Return the (x, y) coordinate for the center point of the cell that contains the specified text.  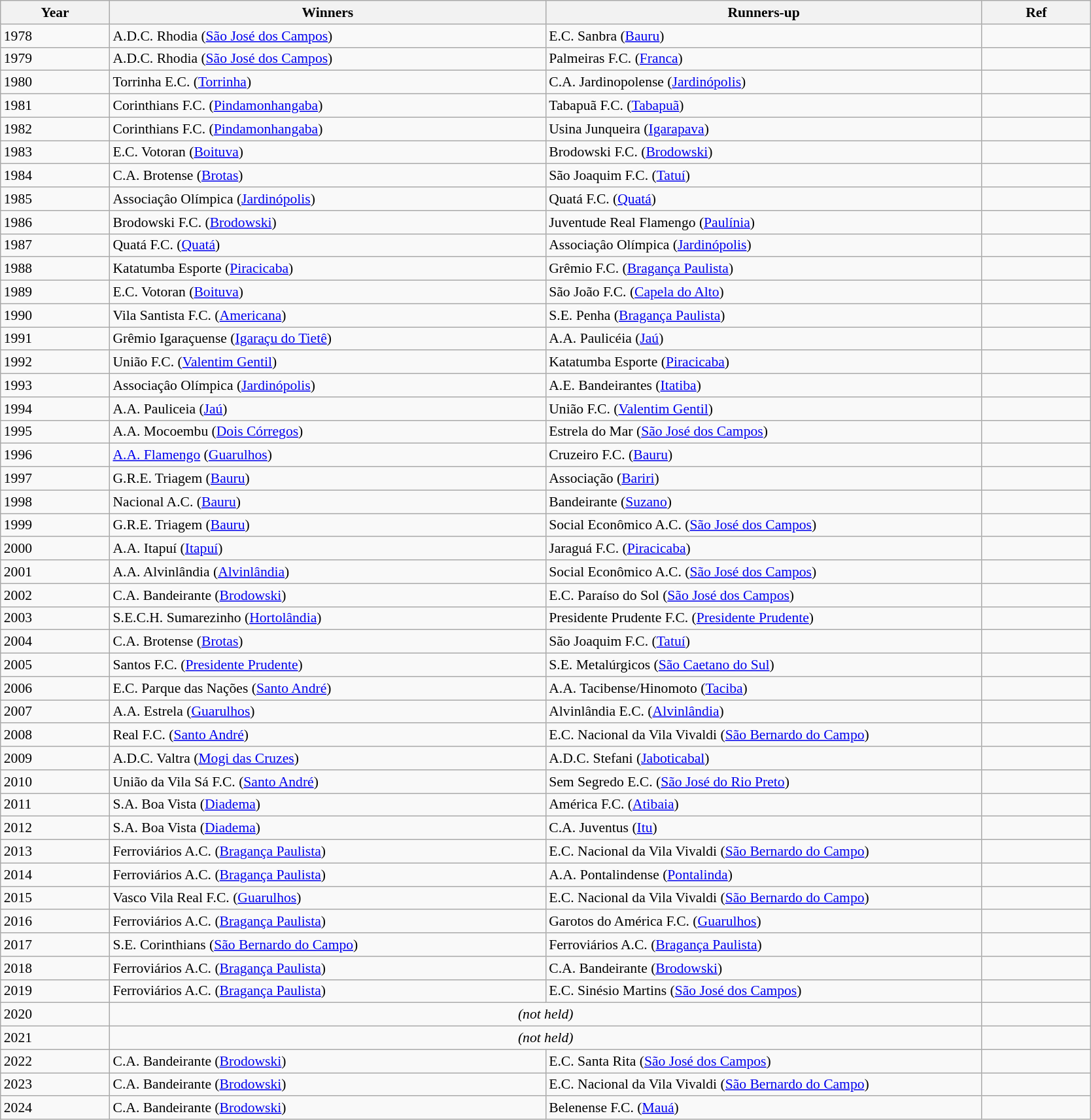
1988 (55, 269)
Presidente Prudente F.C. (Presidente Prudente) (764, 618)
São João F.C. (Capela do Alto) (764, 292)
E.C. Sinésio Martins (São José dos Campos) (764, 991)
Tabapuã F.C. (Tabapuã) (764, 106)
2020 (55, 1015)
Runners-up (764, 12)
1990 (55, 315)
Nacional A.C. (Bauru) (327, 502)
2005 (55, 665)
S.E.C.H. Sumarezinho (Hortolândia) (327, 618)
2010 (55, 782)
S.E. Metalúrgicos (São Caetano do Sul) (764, 665)
1987 (55, 245)
A.A. Flamengo (Guarulhos) (327, 455)
1980 (55, 82)
1982 (55, 129)
A.A. Tacibense/Hinomoto (Taciba) (764, 688)
Juventude Real Flamengo (Paulínia) (764, 222)
2001 (55, 572)
2004 (55, 642)
Winners (327, 12)
Cruzeiro F.C. (Bauru) (764, 455)
2006 (55, 688)
A.A. Alvinlândia (Alvinlândia) (327, 572)
2003 (55, 618)
2019 (55, 991)
E.C. Paraíso do Sol (São José dos Campos) (764, 595)
2011 (55, 805)
1981 (55, 106)
2016 (55, 922)
2015 (55, 898)
1985 (55, 199)
2018 (55, 968)
Vasco Vila Real F.C. (Guarulhos) (327, 898)
A.D.C. Valtra (Mogi das Cruzes) (327, 758)
1986 (55, 222)
E.C. Parque das Nações (Santo André) (327, 688)
2022 (55, 1061)
2002 (55, 595)
1998 (55, 502)
1996 (55, 455)
A.A. Mocoembu (Dois Córregos) (327, 432)
Torrinha E.C. (Torrinha) (327, 82)
Year (55, 12)
1983 (55, 152)
2000 (55, 549)
Grêmio F.C. (Bragança Paulista) (764, 269)
A.A. Estrela (Guarulhos) (327, 712)
Palmeiras F.C. (Franca) (764, 59)
2023 (55, 1085)
1992 (55, 362)
1999 (55, 525)
1989 (55, 292)
Alvinlândia E.C. (Alvinlândia) (764, 712)
A.A. Pontalindense (Pontalinda) (764, 875)
A.A. Itapuí (Itapuí) (327, 549)
S.E. Corinthians (São Bernardo do Campo) (327, 945)
E.C. Santa Rita (São José dos Campos) (764, 1061)
1991 (55, 339)
A.D.C. Stefani (Jaboticabal) (764, 758)
2008 (55, 735)
Vila Santista F.C. (Americana) (327, 315)
Santos F.C. (Presidente Prudente) (327, 665)
1979 (55, 59)
Grêmio Igaraçuense (Igaraçu do Tietê) (327, 339)
União da Vila Sá F.C. (Santo André) (327, 782)
Real F.C. (Santo André) (327, 735)
A.A. Paulicéia (Jaú) (764, 339)
Estrela do Mar (São José dos Campos) (764, 432)
2017 (55, 945)
2021 (55, 1038)
2013 (55, 852)
1984 (55, 176)
2009 (55, 758)
Sem Segredo E.C. (São José do Rio Preto) (764, 782)
Usina Junqueira (Igarapava) (764, 129)
1997 (55, 479)
2007 (55, 712)
1995 (55, 432)
1978 (55, 36)
América F.C. (Atibaia) (764, 805)
Associação (Bariri) (764, 479)
S.E. Penha (Bragança Paulista) (764, 315)
Belenense F.C. (Mauá) (764, 1108)
A.A. Pauliceia (Jaú) (327, 409)
C.A. Jardinopolense (Jardinópolis) (764, 82)
1993 (55, 385)
A.E. Bandeirantes (Itatiba) (764, 385)
E.C. Sanbra (Bauru) (764, 36)
Bandeirante (Suzano) (764, 502)
Jaraguá F.C. (Piracicaba) (764, 549)
2012 (55, 828)
1994 (55, 409)
C.A. Juventus (Itu) (764, 828)
Garotos do América F.C. (Guarulhos) (764, 922)
Ref (1036, 12)
2024 (55, 1108)
2014 (55, 875)
